Identify which cell holds the provided text, then report its (X, Y) central coordinate. 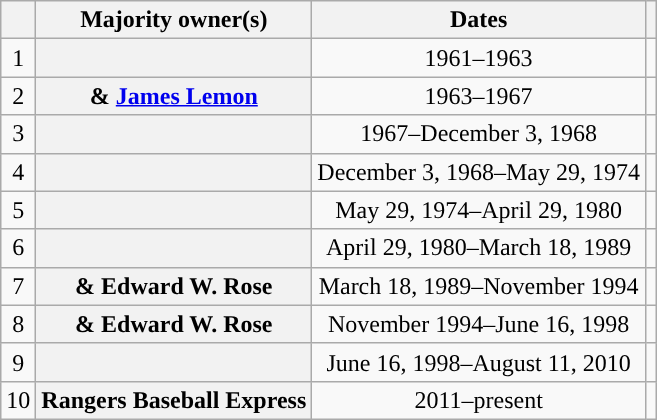
8 (18, 324)
May 29, 1974–April 29, 1980 (479, 210)
2011–present (479, 400)
1967–December 3, 1968 (479, 134)
December 3, 1968–May 29, 1974 (479, 172)
June 16, 1998–August 11, 2010 (479, 362)
April 29, 1980–March 18, 1989 (479, 248)
November 1994–June 16, 1998 (479, 324)
Dates (479, 20)
March 18, 1989–November 1994 (479, 286)
9 (18, 362)
5 (18, 210)
3 (18, 134)
Majority owner(s) (174, 20)
7 (18, 286)
& James Lemon (174, 96)
6 (18, 248)
Rangers Baseball Express (174, 400)
1 (18, 58)
2 (18, 96)
1963–1967 (479, 96)
1961–1963 (479, 58)
4 (18, 172)
10 (18, 400)
